Pinpoint the cell where the given text exists, returning its (X, Y) midpoint coordinate. 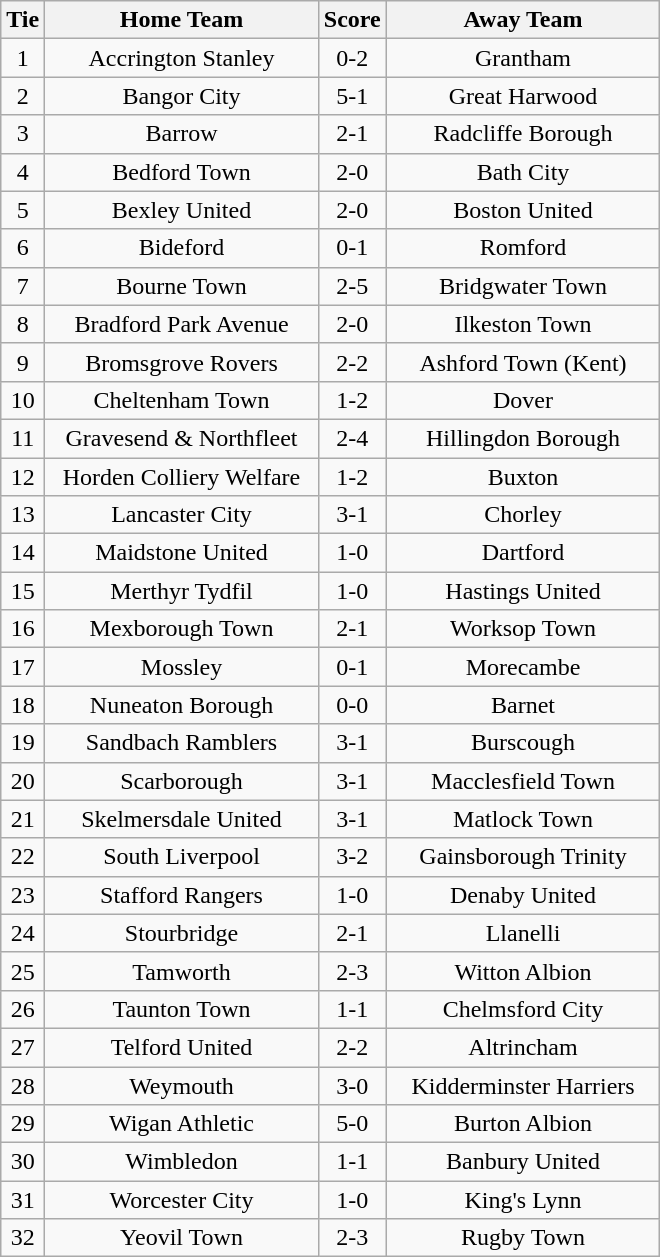
24 (23, 933)
Horden Colliery Welfare (182, 477)
Macclesfield Town (523, 781)
Dover (523, 400)
Bexley United (182, 210)
26 (23, 1009)
Barnet (523, 705)
Barrow (182, 134)
Morecambe (523, 667)
6 (23, 248)
17 (23, 667)
Bath City (523, 172)
Worksop Town (523, 629)
Buxton (523, 477)
Nuneaton Borough (182, 705)
12 (23, 477)
20 (23, 781)
11 (23, 438)
Stafford Rangers (182, 895)
Bridgwater Town (523, 286)
9 (23, 362)
Worcester City (182, 1200)
14 (23, 553)
Tamworth (182, 971)
Sandbach Ramblers (182, 743)
Hillingdon Borough (523, 438)
Mexborough Town (182, 629)
Merthyr Tydfil (182, 591)
Denaby United (523, 895)
Great Harwood (523, 96)
28 (23, 1085)
Ashford Town (Kent) (523, 362)
Mossley (182, 667)
Cheltenham Town (182, 400)
18 (23, 705)
Rugby Town (523, 1238)
2 (23, 96)
15 (23, 591)
Witton Albion (523, 971)
Scarborough (182, 781)
Bedford Town (182, 172)
Hastings United (523, 591)
Yeovil Town (182, 1238)
Chelmsford City (523, 1009)
Grantham (523, 58)
8 (23, 324)
King's Lynn (523, 1200)
16 (23, 629)
4 (23, 172)
Bromsgrove Rovers (182, 362)
22 (23, 857)
Maidstone United (182, 553)
25 (23, 971)
23 (23, 895)
Llanelli (523, 933)
Skelmersdale United (182, 819)
Chorley (523, 515)
Lancaster City (182, 515)
Romford (523, 248)
10 (23, 400)
Home Team (182, 20)
3-0 (352, 1085)
Banbury United (523, 1162)
Score (352, 20)
Tie (23, 20)
31 (23, 1200)
3-2 (352, 857)
5-0 (352, 1124)
2-4 (352, 438)
29 (23, 1124)
Wigan Athletic (182, 1124)
5-1 (352, 96)
Bourne Town (182, 286)
Bideford (182, 248)
2-5 (352, 286)
Ilkeston Town (523, 324)
Gravesend & Northfleet (182, 438)
South Liverpool (182, 857)
Telford United (182, 1047)
7 (23, 286)
5 (23, 210)
27 (23, 1047)
Altrincham (523, 1047)
Bradford Park Avenue (182, 324)
21 (23, 819)
Away Team (523, 20)
30 (23, 1162)
Kidderminster Harriers (523, 1085)
0-2 (352, 58)
3 (23, 134)
1 (23, 58)
32 (23, 1238)
0-0 (352, 705)
Wimbledon (182, 1162)
Matlock Town (523, 819)
Burton Albion (523, 1124)
Radcliffe Borough (523, 134)
Gainsborough Trinity (523, 857)
Boston United (523, 210)
Accrington Stanley (182, 58)
Taunton Town (182, 1009)
Stourbridge (182, 933)
19 (23, 743)
Burscough (523, 743)
Bangor City (182, 96)
Dartford (523, 553)
13 (23, 515)
Weymouth (182, 1085)
